Return [x, y] of the center of cell containing provided text 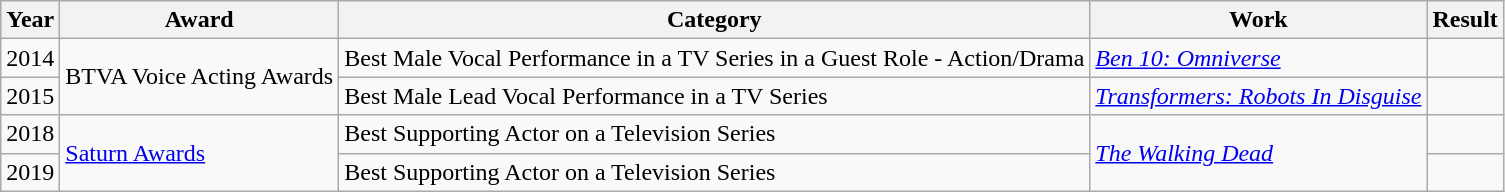
The Walking Dead [1258, 153]
Category [714, 20]
Work [1258, 20]
Year [30, 20]
Saturn Awards [200, 153]
2019 [30, 172]
2018 [30, 134]
2015 [30, 96]
Award [200, 20]
Result [1465, 20]
BTVA Voice Acting Awards [200, 77]
Best Male Lead Vocal Performance in a TV Series [714, 96]
2014 [30, 58]
Transformers: Robots In Disguise [1258, 96]
Best Male Vocal Performance in a TV Series in a Guest Role - Action/Drama [714, 58]
Ben 10: Omniverse [1258, 58]
